Identify which cell holds the provided text, then report its (X, Y) central coordinate. 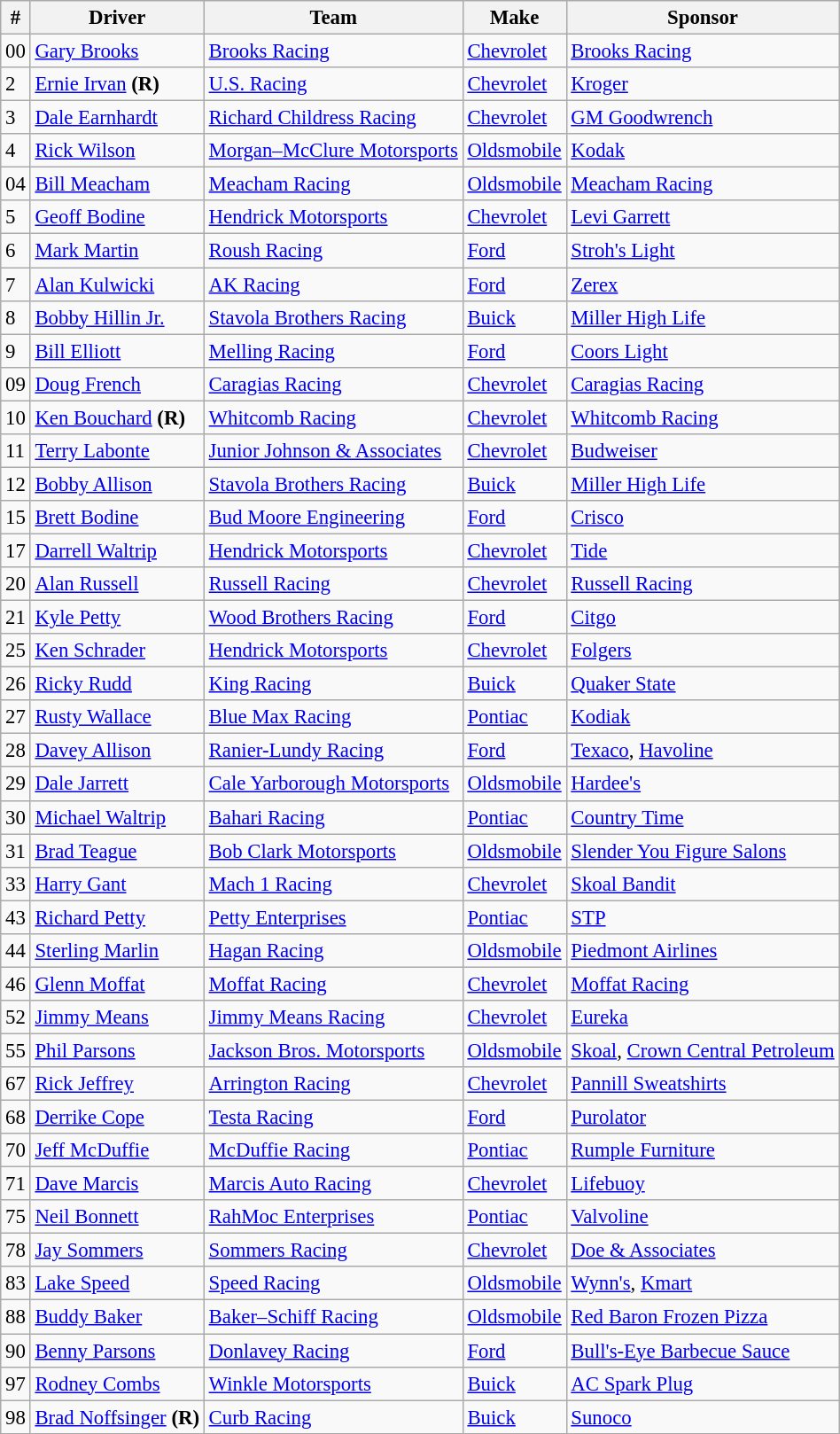
Jackson Bros. Motorsports (333, 1050)
15 (16, 518)
Neil Bonnett (117, 1217)
Kodiak (703, 717)
Dale Jarrett (117, 784)
Dave Marcis (117, 1184)
17 (16, 550)
28 (16, 751)
Brett Bodine (117, 518)
Skoal, Crown Central Petroleum (703, 1050)
09 (16, 384)
Bobby Allison (117, 484)
Stroh's Light (703, 251)
AC Spark Plug (703, 1383)
11 (16, 451)
Jeff McDuffie (117, 1150)
Bahari Racing (333, 817)
83 (16, 1284)
Kyle Petty (117, 618)
Winkle Motorsports (333, 1383)
Driver (117, 18)
12 (16, 484)
Ricky Rudd (117, 684)
Quaker State (703, 684)
Valvoline (703, 1217)
26 (16, 684)
Crisco (703, 518)
Hagan Racing (333, 951)
Slender You Figure Salons (703, 851)
Rumple Furniture (703, 1150)
Tide (703, 550)
Junior Johnson & Associates (333, 451)
Donlavey Racing (333, 1351)
Phil Parsons (117, 1050)
Alan Russell (117, 584)
55 (16, 1050)
Ernie Irvan (R) (117, 84)
7 (16, 284)
Doe & Associates (703, 1251)
Jay Sommers (117, 1251)
Make (514, 18)
Alan Kulwicki (117, 284)
Skoal Bandit (703, 884)
Doug French (117, 384)
Mach 1 Racing (333, 884)
67 (16, 1084)
88 (16, 1317)
Sommers Racing (333, 1251)
68 (16, 1118)
Glenn Moffat (117, 984)
Bill Meacham (117, 184)
Michael Waltrip (117, 817)
75 (16, 1217)
Dale Earnhardt (117, 118)
Darrell Waltrip (117, 550)
25 (16, 651)
29 (16, 784)
Bobby Hillin Jr. (117, 317)
8 (16, 317)
Jimmy Means (117, 1017)
GM Goodwrench (703, 118)
04 (16, 184)
Wood Brothers Racing (333, 618)
71 (16, 1184)
Richard Childress Racing (333, 118)
Ranier-Lundy Racing (333, 751)
33 (16, 884)
6 (16, 251)
Jimmy Means Racing (333, 1017)
U.S. Racing (333, 84)
Rodney Combs (117, 1383)
Bull's-Eye Barbecue Sauce (703, 1351)
Mark Martin (117, 251)
Brad Noffsinger (R) (117, 1417)
31 (16, 851)
Rick Wilson (117, 151)
21 (16, 618)
Harry Gant (117, 884)
2 (16, 84)
Coors Light (703, 351)
9 (16, 351)
44 (16, 951)
Petty Enterprises (333, 917)
Sunoco (703, 1417)
Roush Racing (333, 251)
Lifebuoy (703, 1184)
Terry Labonte (117, 451)
Testa Racing (333, 1118)
Rusty Wallace (117, 717)
Rick Jeffrey (117, 1084)
10 (16, 417)
Budweiser (703, 451)
Pannill Sweatshirts (703, 1084)
Zerex (703, 284)
Lake Speed (117, 1284)
Richard Petty (117, 917)
Team (333, 18)
27 (16, 717)
Kodak (703, 151)
Folgers (703, 651)
Citgo (703, 618)
Bob Clark Motorsports (333, 851)
King Racing (333, 684)
STP (703, 917)
Arrington Racing (333, 1084)
Benny Parsons (117, 1351)
Blue Max Racing (333, 717)
78 (16, 1251)
AK Racing (333, 284)
Red Baron Frozen Pizza (703, 1317)
46 (16, 984)
Marcis Auto Racing (333, 1184)
90 (16, 1351)
Wynn's, Kmart (703, 1284)
Country Time (703, 817)
97 (16, 1383)
4 (16, 151)
Purolator (703, 1118)
Davey Allison (117, 751)
70 (16, 1150)
Bill Elliott (117, 351)
3 (16, 118)
Sterling Marlin (117, 951)
Curb Racing (333, 1417)
Texaco, Havoline (703, 751)
5 (16, 217)
98 (16, 1417)
McDuffie Racing (333, 1150)
Baker–Schiff Racing (333, 1317)
20 (16, 584)
30 (16, 817)
Levi Garrett (703, 217)
Piedmont Airlines (703, 951)
Eureka (703, 1017)
RahMoc Enterprises (333, 1217)
00 (16, 51)
Morgan–McClure Motorsports (333, 151)
Hardee's (703, 784)
Buddy Baker (117, 1317)
Bud Moore Engineering (333, 518)
Ken Bouchard (R) (117, 417)
Ken Schrader (117, 651)
Sponsor (703, 18)
Speed Racing (333, 1284)
Gary Brooks (117, 51)
Melling Racing (333, 351)
52 (16, 1017)
Kroger (703, 84)
Brad Teague (117, 851)
Cale Yarborough Motorsports (333, 784)
43 (16, 917)
Derrike Cope (117, 1118)
# (16, 18)
Geoff Bodine (117, 217)
